Capture the cell that displays the provided text and extract its (x, y) central coordinate. 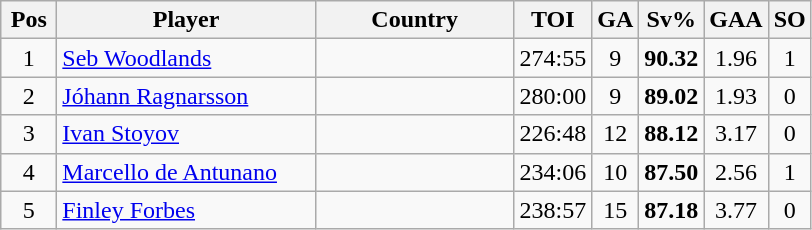
GA (616, 20)
12 (616, 134)
Jóhann Ragnarsson (186, 96)
10 (616, 172)
GAA (736, 20)
SO (790, 20)
4 (29, 172)
Ivan Stoyov (186, 134)
15 (616, 210)
87.50 (672, 172)
1.93 (736, 96)
Sv% (672, 20)
87.18 (672, 210)
Player (186, 20)
90.32 (672, 58)
Marcello de Antunano (186, 172)
3.77 (736, 210)
2.56 (736, 172)
234:06 (553, 172)
Country (414, 20)
226:48 (553, 134)
88.12 (672, 134)
Pos (29, 20)
89.02 (672, 96)
3.17 (736, 134)
TOI (553, 20)
274:55 (553, 58)
1.96 (736, 58)
3 (29, 134)
Finley Forbes (186, 210)
5 (29, 210)
238:57 (553, 210)
2 (29, 96)
280:00 (553, 96)
Seb Woodlands (186, 58)
